Pinpoint the cell where the given text exists, returning its [x, y] midpoint coordinate. 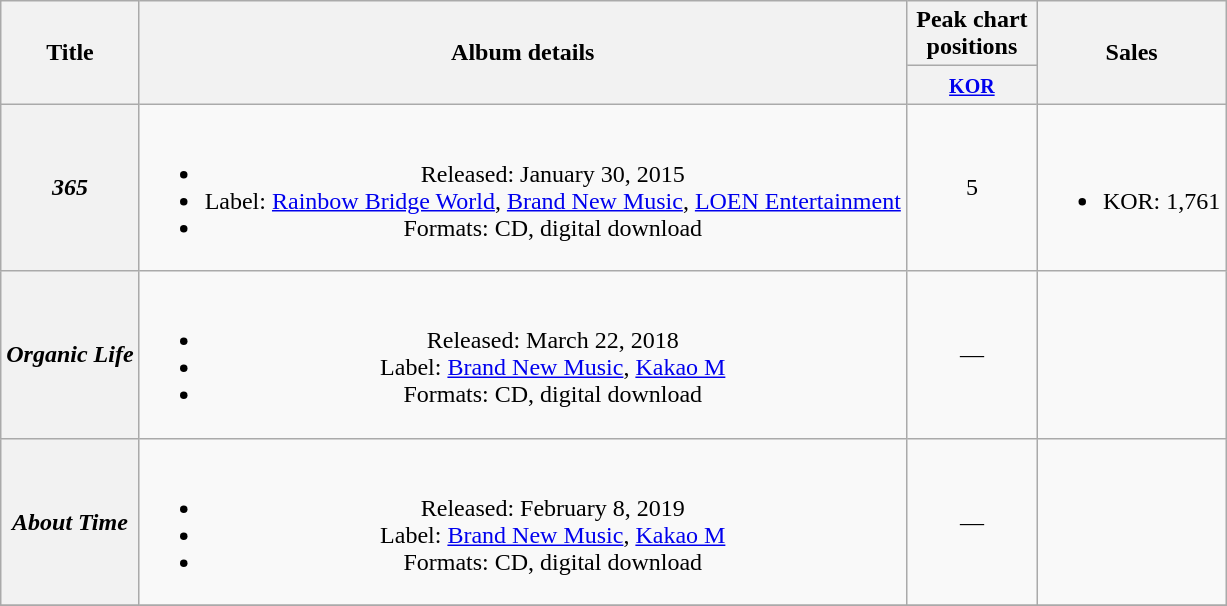
Peak chart positions [972, 34]
Sales [1131, 52]
Released: January 30, 2015Label: Rainbow Bridge World, Brand New Music, LOEN EntertainmentFormats: CD, digital download [522, 188]
Organic Life [70, 354]
KOR [972, 85]
Released: February 8, 2019Label: Brand New Music, Kakao MFormats: CD, digital download [522, 522]
About Time [70, 522]
365 [70, 188]
Title [70, 52]
Album details [522, 52]
5 [972, 188]
Released: March 22, 2018Label: Brand New Music, Kakao MFormats: CD, digital download [522, 354]
KOR: 1,761 [1131, 188]
